Provide the [x, y] coordinate of the cell's center where the given text is located.  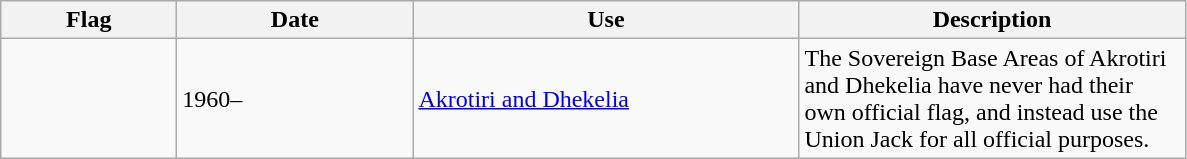
Akrotiri and Dhekelia [606, 98]
Use [606, 20]
Description [992, 20]
1960– [295, 98]
Date [295, 20]
Flag [89, 20]
The Sovereign Base Areas of Akrotiri and Dhekelia have never had their own official flag, and instead use the Union Jack for all official purposes. [992, 98]
